Identify which cell holds the provided text, then report its [X, Y] central coordinate. 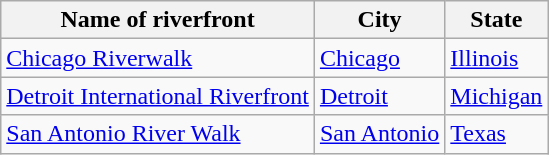
San Antonio River Walk [158, 134]
Detroit [379, 96]
Texas [496, 134]
Detroit International Riverfront [158, 96]
Chicago [379, 58]
City [379, 20]
Chicago Riverwalk [158, 58]
San Antonio [379, 134]
Illinois [496, 58]
State [496, 20]
Michigan [496, 96]
Name of riverfront [158, 20]
